Capture the cell that displays the provided text and extract its [X, Y] central coordinate. 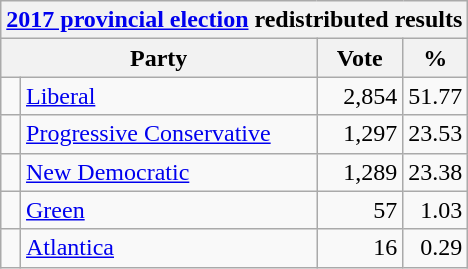
Atlantica [169, 248]
Liberal [169, 96]
2,854 [360, 96]
51.77 [436, 96]
Vote [360, 58]
2017 provincial election redistributed results [234, 20]
Party [159, 58]
Green [169, 210]
16 [360, 248]
23.38 [436, 172]
57 [360, 210]
0.29 [436, 248]
Progressive Conservative [169, 134]
23.53 [436, 134]
1,289 [360, 172]
1.03 [436, 210]
% [436, 58]
New Democratic [169, 172]
1,297 [360, 134]
